Identify which cell holds the provided text, then report its [X, Y] central coordinate. 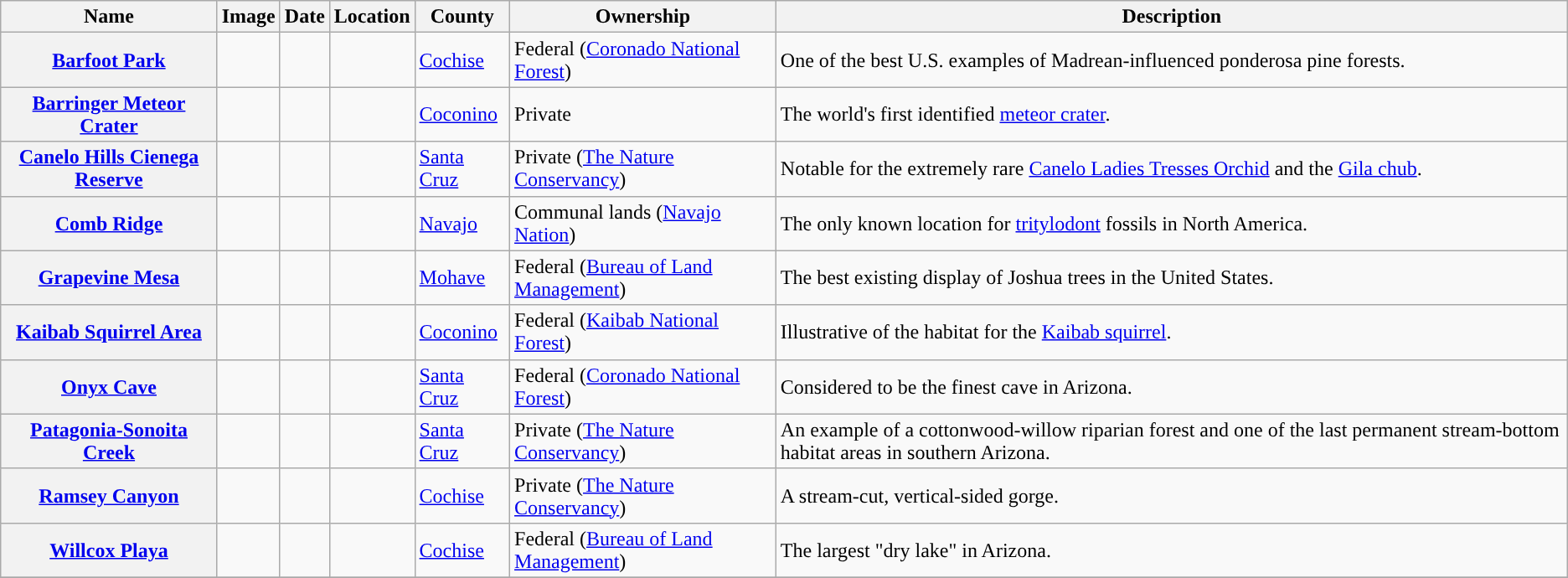
Image [248, 17]
Patagonia-Sonoita Creek [109, 441]
An example of a cottonwood-willow riparian forest and one of the last permanent stream-bottom habitat areas in southern Arizona. [1171, 441]
Comb Ridge [109, 223]
Name [109, 17]
Barringer Meteor Crater [109, 114]
Kaibab Squirrel Area [109, 332]
Mohave [462, 278]
The largest "dry lake" in Arizona. [1171, 550]
One of the best U.S. examples of Madrean-influenced ponderosa pine forests. [1171, 60]
Canelo Hills Cienega Reserve [109, 169]
Communal lands (Navajo Nation) [643, 223]
Notable for the extremely rare Canelo Ladies Tresses Orchid and the Gila chub. [1171, 169]
The only known location for tritylodont fossils in North America. [1171, 223]
The best existing display of Joshua trees in the United States. [1171, 278]
Willcox Playa [109, 550]
Ramsey Canyon [109, 496]
Considered to be the finest cave in Arizona. [1171, 387]
Illustrative of the habitat for the Kaibab squirrel. [1171, 332]
Description [1171, 17]
A stream-cut, vertical-sided gorge. [1171, 496]
Location [372, 17]
Navajo [462, 223]
Ownership [643, 17]
Grapevine Mesa [109, 278]
Onyx Cave [109, 387]
Private [643, 114]
County [462, 17]
Federal (Kaibab National Forest) [643, 332]
Date [305, 17]
The world's first identified meteor crater. [1171, 114]
Barfoot Park [109, 60]
